Determine the (x, y) coordinate at the center of the cell enclosing the given text.  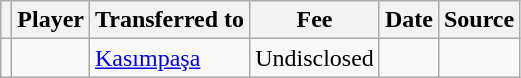
Transferred to (170, 20)
Player (51, 20)
Source (478, 20)
Fee (315, 20)
Kasımpaşa (170, 58)
Date (408, 20)
Undisclosed (315, 58)
